Output the (x, y) coordinate of the center of the cell containing the given text.  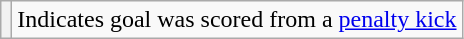
Indicates goal was scored from a penalty kick (237, 20)
